Determine the [x, y] coordinate at the center of the cell enclosing the given text.  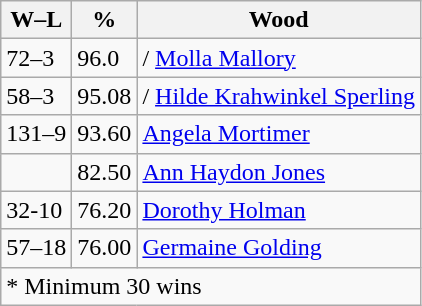
57–18 [36, 248]
/ Hilde Krahwinkel Sperling [279, 96]
131–9 [36, 134]
Germaine Golding [279, 248]
Angela Mortimer [279, 134]
W–L [36, 20]
Dorothy Holman [279, 210]
76.00 [104, 248]
72–3 [36, 58]
Wood [279, 20]
/ Molla Mallory [279, 58]
82.50 [104, 172]
96.0 [104, 58]
93.60 [104, 134]
95.08 [104, 96]
% [104, 20]
* Minimum 30 wins [211, 286]
58–3 [36, 96]
76.20 [104, 210]
Ann Haydon Jones [279, 172]
32-10 [36, 210]
